Return the (X, Y) coordinate for the center point of the cell that contains the specified text.  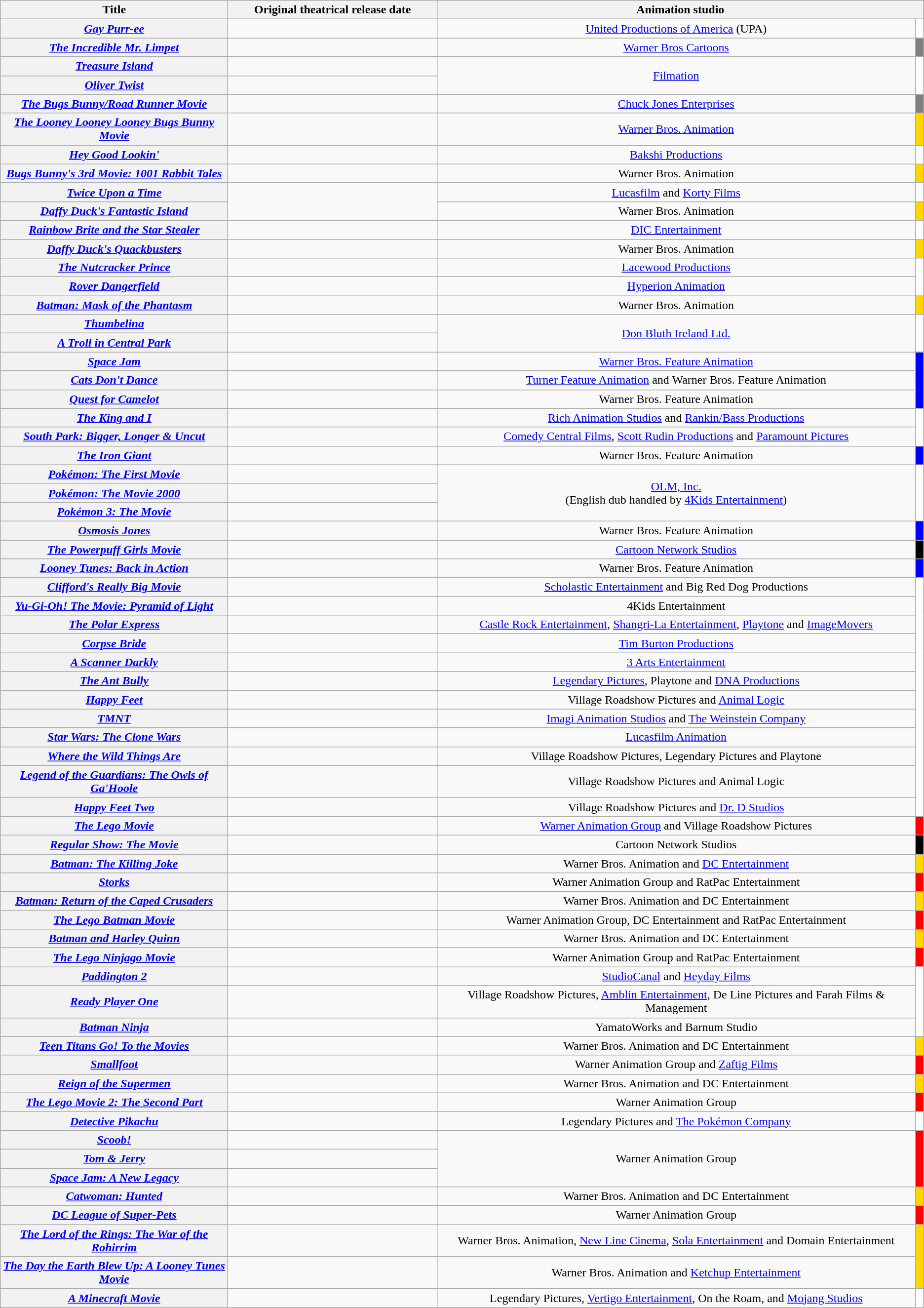
The Lego Movie (115, 826)
DIC Entertainment (676, 230)
Ready Player One (115, 1001)
Pokémon: The Movie 2000 (115, 493)
Hyperion Animation (676, 286)
Bakshi Productions (676, 155)
Chuck Jones Enterprises (676, 104)
The Polar Express (115, 625)
Tim Burton Productions (676, 643)
The Ant Bully (115, 681)
The Day the Earth Blew Up: A Looney Tunes Movie (115, 1273)
Warner Bros Cartoons (676, 47)
The Lego Ninjago Movie (115, 957)
Reign of the Supermen (115, 1083)
The Lego Movie 2: The Second Part (115, 1102)
YamatoWorks and Barnum Studio (676, 1027)
Comedy Central Films, Scott Rudin Productions and Paramount Pictures (676, 436)
Warner Bros. Animation and Ketchup Entertainment (676, 1273)
Warner Bros. Animation, New Line Cinema, Sola Entertainment and Domain Entertainment (676, 1240)
Regular Show: The Movie (115, 844)
Oliver Twist (115, 85)
Clifford's Really Big Movie (115, 587)
OLM, Inc.(English dub handled by 4Kids Entertainment) (676, 493)
Original theatrical release date (333, 10)
Batman and Harley Quinn (115, 939)
Teen Titans Go! To the Movies (115, 1046)
The Lord of the Rings: The War of the Rohirrim (115, 1240)
Batman: Return of the Caped Crusaders (115, 901)
Rich Animation Studios and Rankin/Bass Productions (676, 418)
Lucasfilm Animation (676, 737)
Animation studio (680, 10)
Daffy Duck's Quackbusters (115, 248)
3 Arts Entertainment (676, 662)
Pokémon 3: The Movie (115, 512)
Happy Feet (115, 700)
United Productions of America (UPA) (676, 29)
Lacewood Productions (676, 268)
Hey Good Lookin' (115, 155)
Warner Animation Group and Village Roadshow Pictures (676, 826)
Batman: The Killing Joke (115, 864)
A Minecraft Movie (115, 1298)
Storks (115, 882)
Tom & Jerry (115, 1158)
Lucasfilm and Korty Films (676, 192)
Legendary Pictures, Vertigo Entertainment, On the Roam, and Mojang Studios (676, 1298)
Space Jam (115, 361)
Imagi Animation Studios and The Weinstein Company (676, 718)
Rainbow Brite and the Star Stealer (115, 230)
Batman Ninja (115, 1027)
Turner Feature Animation and Warner Bros. Feature Animation (676, 380)
The Incredible Mr. Limpet (115, 47)
South Park: Bigger, Longer & Uncut (115, 436)
Treasure Island (115, 66)
The Nutcracker Prince (115, 268)
Legend of the Guardians: The Owls of Ga'Hoole (115, 781)
Quest for Camelot (115, 399)
Twice Upon a Time (115, 192)
Paddington 2 (115, 976)
A Troll in Central Park (115, 343)
Batman: Mask of the Phantasm (115, 305)
Space Jam: A New Legacy (115, 1178)
Bugs Bunny's 3rd Movie: 1001 Rabbit Tales (115, 173)
Gay Purr-ee (115, 29)
Detective Pikachu (115, 1121)
TMNT (115, 718)
Osmosis Jones (115, 530)
Star Wars: The Clone Wars (115, 737)
Thumbelina (115, 324)
The Bugs Bunny/Road Runner Movie (115, 104)
Legendary Pictures, Playtone and DNA Productions (676, 681)
Looney Tunes: Back in Action (115, 568)
Yu-Gi-Oh! The Movie: Pyramid of Light (115, 606)
Corpse Bride (115, 643)
Scoob! (115, 1140)
Warner Animation Group and Zaftig Films (676, 1065)
Cats Don't Dance (115, 380)
Filmation (676, 76)
Don Bluth Ireland Ltd. (676, 333)
Catwoman: Hunted (115, 1196)
StudioCanal and Heyday Films (676, 976)
A Scanner Darkly (115, 662)
The Lego Batman Movie (115, 920)
The Looney Looney Looney Bugs Bunny Movie (115, 129)
Castle Rock Entertainment, Shangri-La Entertainment, Playtone and ImageMovers (676, 625)
Village Roadshow Pictures and Dr. D Studios (676, 807)
Where the Wild Things Are (115, 756)
Smallfoot (115, 1065)
Pokémon: The First Movie (115, 474)
Legendary Pictures and The Pokémon Company (676, 1121)
The Powerpuff Girls Movie (115, 550)
Warner Animation Group, DC Entertainment and RatPac Entertainment (676, 920)
The King and I (115, 418)
Rover Dangerfield (115, 286)
4Kids Entertainment (676, 606)
Village Roadshow Pictures, Legendary Pictures and Playtone (676, 756)
The Iron Giant (115, 455)
Village Roadshow Pictures, Amblin Entertainment, De Line Pictures and Farah Films & Management (676, 1001)
Title (115, 10)
DC League of Super-Pets (115, 1215)
Happy Feet Two (115, 807)
Daffy Duck's Fantastic Island (115, 211)
Scholastic Entertainment and Big Red Dog Productions (676, 587)
